Return (X, Y) of the center of cell containing provided text 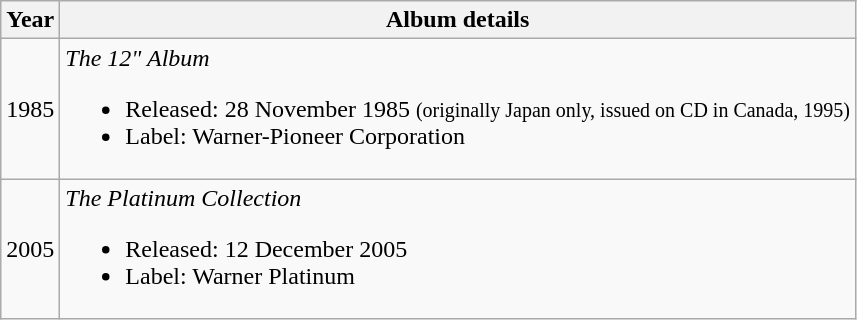
The Platinum CollectionReleased: 12 December 2005Label: Warner Platinum (458, 249)
The 12" AlbumReleased: 28 November 1985 (originally Japan only, issued on CD in Canada, 1995)Label: Warner-Pioneer Corporation (458, 109)
Album details (458, 20)
2005 (30, 249)
Year (30, 20)
1985 (30, 109)
